Search for the cell housing the specified text and yield its (x, y) center coordinate. 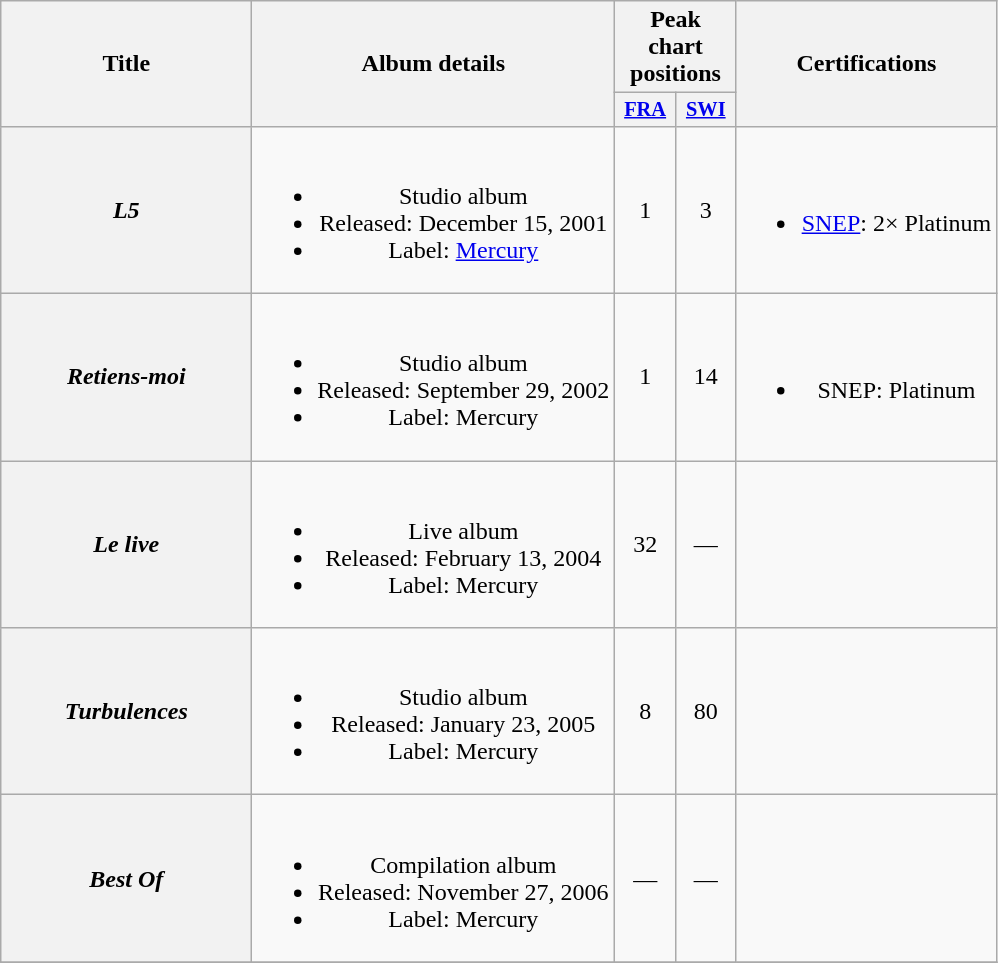
8 (646, 712)
Studio albumReleased: January 23, 2005Label: Mercury (434, 712)
SWI (706, 110)
Live albumReleased: February 13, 2004Label: Mercury (434, 544)
Album details (434, 64)
14 (706, 378)
3 (706, 210)
Peak chart positions (676, 47)
80 (706, 712)
32 (646, 544)
Retiens-moi (126, 378)
FRA (646, 110)
L5 (126, 210)
Turbulences (126, 712)
Le live (126, 544)
Best Of (126, 878)
Compilation albumReleased: November 27, 2006Label: Mercury (434, 878)
SNEP: 2× Platinum (866, 210)
SNEP: Platinum (866, 378)
Title (126, 64)
Studio albumReleased: December 15, 2001Label: Mercury (434, 210)
Studio albumReleased: September 29, 2002Label: Mercury (434, 378)
Certifications (866, 64)
